Find where the given text appears and provide that cell's center as [x, y] coordinate. 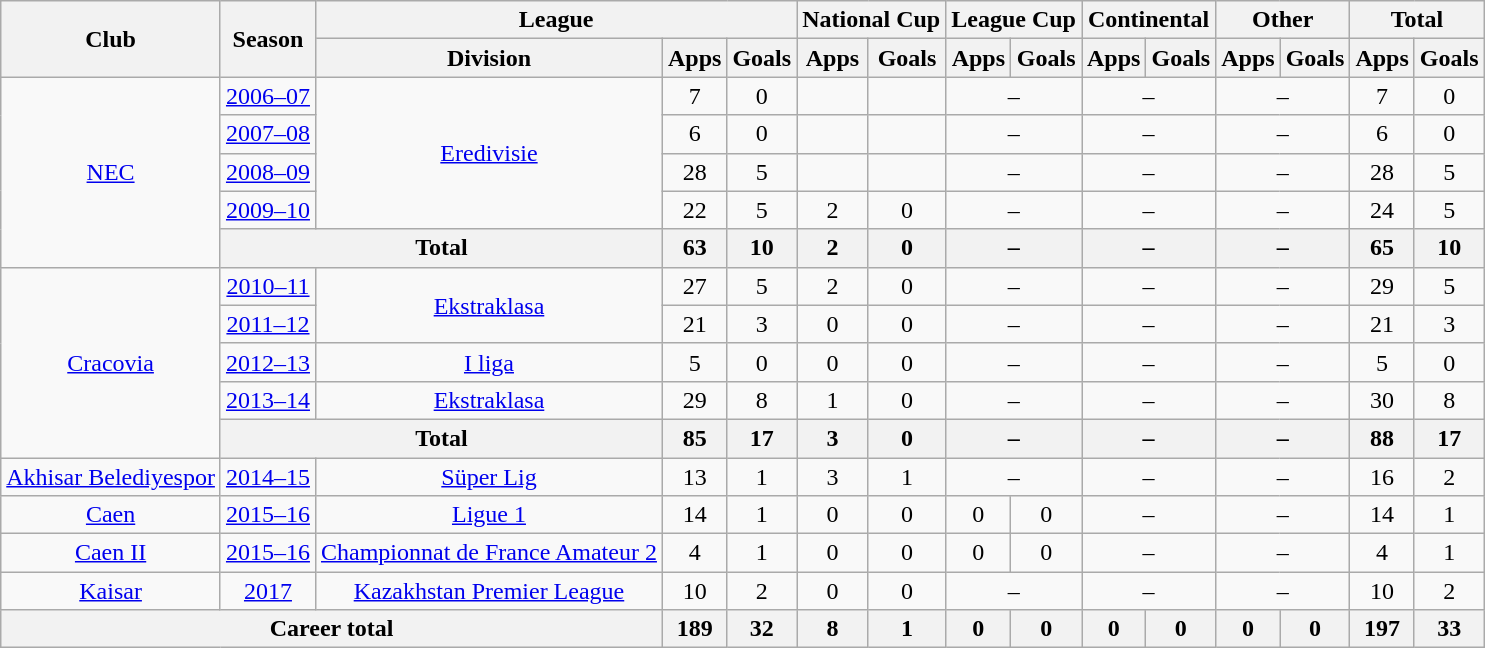
Eredivisie [488, 153]
63 [694, 248]
Akhisar Belediyespor [111, 477]
2009–10 [268, 210]
85 [694, 438]
2006–07 [268, 96]
Caen II [111, 553]
24 [1382, 210]
Season [268, 39]
2017 [268, 591]
Other [1283, 20]
33 [1449, 629]
22 [694, 210]
13 [694, 477]
16 [1382, 477]
Ligue 1 [488, 515]
65 [1382, 248]
Süper Lig [488, 477]
Kazakhstan Premier League [488, 591]
League [556, 20]
Championnat de France Amateur 2 [488, 553]
30 [1382, 400]
2012–13 [268, 362]
Continental [1149, 20]
2008–09 [268, 172]
NEC [111, 172]
Caen [111, 515]
88 [1382, 438]
32 [762, 629]
2011–12 [268, 324]
I liga [488, 362]
2010–11 [268, 286]
27 [694, 286]
2007–08 [268, 134]
189 [694, 629]
League Cup [1014, 20]
Kaisar [111, 591]
2014–15 [268, 477]
197 [1382, 629]
National Cup [872, 20]
Career total [332, 629]
Cracovia [111, 362]
2013–14 [268, 400]
Division [488, 58]
Club [111, 39]
